Output the [X, Y] coordinate of the center of the cell containing the given text.  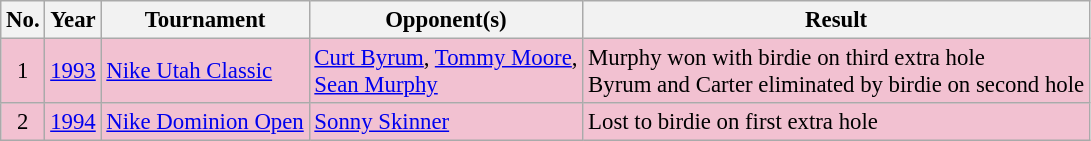
Curt Byrum, Tommy Moore, Sean Murphy [446, 72]
Opponent(s) [446, 20]
Murphy won with birdie on third extra holeByrum and Carter eliminated by birdie on second hole [836, 72]
Sonny Skinner [446, 122]
Nike Dominion Open [205, 122]
2 [23, 122]
1 [23, 72]
1994 [73, 122]
Year [73, 20]
Tournament [205, 20]
Nike Utah Classic [205, 72]
1993 [73, 72]
Result [836, 20]
No. [23, 20]
Lost to birdie on first extra hole [836, 122]
